Scan for the cell matching the given text and deliver its [x, y] coordinate at center. 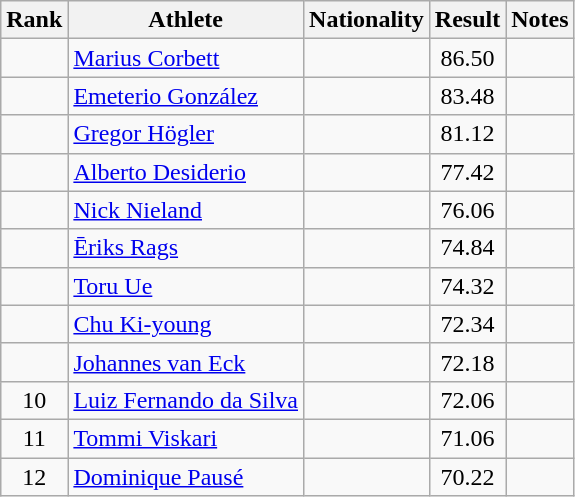
Nationality [367, 20]
83.48 [467, 96]
Ēriks Rags [186, 248]
77.42 [467, 172]
Athlete [186, 20]
Luiz Fernando da Silva [186, 400]
Toru Ue [186, 286]
70.22 [467, 477]
86.50 [467, 58]
Gregor Högler [186, 134]
Nick Nieland [186, 210]
74.84 [467, 248]
Emeterio González [186, 96]
81.12 [467, 134]
Johannes van Eck [186, 362]
72.34 [467, 324]
Dominique Pausé [186, 477]
Rank [34, 20]
12 [34, 477]
Chu Ki-young [186, 324]
11 [34, 438]
Marius Corbett [186, 58]
10 [34, 400]
Alberto Desiderio [186, 172]
72.06 [467, 400]
Result [467, 20]
74.32 [467, 286]
71.06 [467, 438]
72.18 [467, 362]
76.06 [467, 210]
Notes [540, 20]
Tommi Viskari [186, 438]
